Locate the cell with the specified text and output its (x, y) center coordinate. 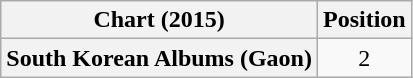
2 (364, 58)
Position (364, 20)
South Korean Albums (Gaon) (160, 58)
Chart (2015) (160, 20)
